Provide the (x, y) coordinate of the cell's center where the given text is located.  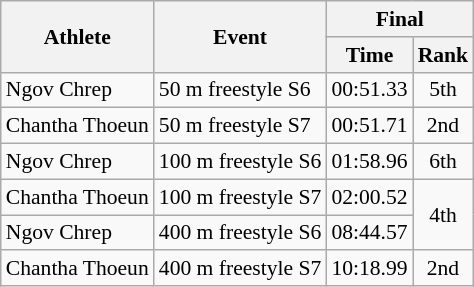
100 m freestyle S7 (240, 197)
50 m freestyle S7 (240, 126)
6th (444, 162)
4th (444, 214)
400 m freestyle S6 (240, 233)
50 m freestyle S6 (240, 90)
Rank (444, 55)
5th (444, 90)
Time (369, 55)
10:18.99 (369, 269)
Final (400, 19)
02:00.52 (369, 197)
Athlete (78, 36)
01:58.96 (369, 162)
Event (240, 36)
08:44.57 (369, 233)
400 m freestyle S7 (240, 269)
00:51.33 (369, 90)
00:51.71 (369, 126)
100 m freestyle S6 (240, 162)
